Extract the (x, y) coordinate from the center of the cell holding the provided text.  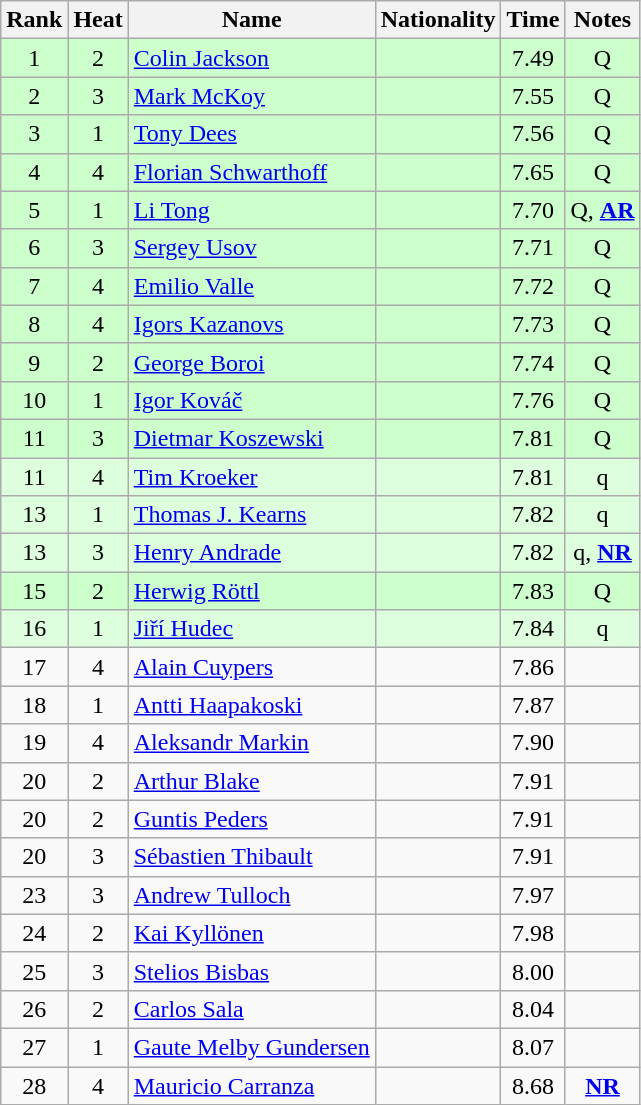
Alain Cuypers (252, 667)
7.86 (533, 667)
10 (34, 400)
7.73 (533, 324)
7.97 (533, 895)
7.65 (533, 172)
7.72 (533, 286)
Herwig Röttl (252, 591)
Dietmar Koszewski (252, 438)
7.98 (533, 933)
7.90 (533, 743)
18 (34, 705)
7.71 (533, 248)
16 (34, 629)
Sergey Usov (252, 248)
7.76 (533, 400)
Tony Dees (252, 134)
19 (34, 743)
Guntis Peders (252, 819)
Tim Kroeker (252, 477)
Stelios Bisbas (252, 971)
7.55 (533, 96)
7.74 (533, 362)
7.70 (533, 210)
8.68 (533, 1085)
Name (252, 20)
24 (34, 933)
7.84 (533, 629)
27 (34, 1047)
15 (34, 591)
Li Tong (252, 210)
5 (34, 210)
Henry Andrade (252, 553)
Notes (602, 20)
8.04 (533, 1009)
6 (34, 248)
7.56 (533, 134)
25 (34, 971)
Arthur Blake (252, 781)
7.83 (533, 591)
Antti Haapakoski (252, 705)
Heat (98, 20)
7.49 (533, 58)
Sébastien Thibault (252, 857)
Carlos Sala (252, 1009)
Jiří Hudec (252, 629)
Mark McKoy (252, 96)
26 (34, 1009)
Thomas J. Kearns (252, 515)
8.07 (533, 1047)
7.87 (533, 705)
Rank (34, 20)
17 (34, 667)
Aleksandr Markin (252, 743)
8 (34, 324)
Emilio Valle (252, 286)
George Boroi (252, 362)
q, NR (602, 553)
Time (533, 20)
9 (34, 362)
NR (602, 1085)
Igor Kováč (252, 400)
Nationality (438, 20)
28 (34, 1085)
7 (34, 286)
Colin Jackson (252, 58)
Kai Kyllönen (252, 933)
Andrew Tulloch (252, 895)
Florian Schwarthoff (252, 172)
Q, AR (602, 210)
Gaute Melby Gundersen (252, 1047)
Mauricio Carranza (252, 1085)
8.00 (533, 971)
Igors Kazanovs (252, 324)
23 (34, 895)
